Capture the cell that displays the provided text and extract its (X, Y) central coordinate. 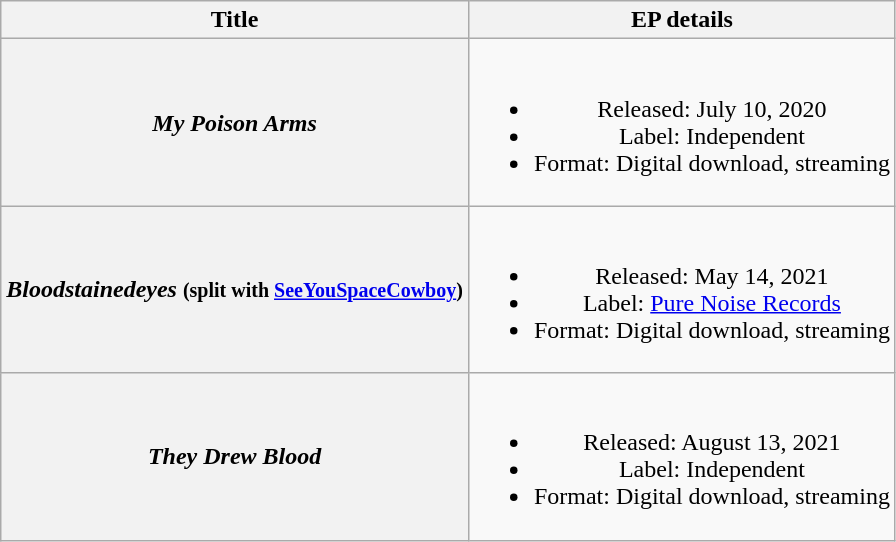
Released: May 14, 2021Label: Pure Noise RecordsFormat: Digital download, streaming (682, 290)
Released: August 13, 2021Label: IndependentFormat: Digital download, streaming (682, 456)
My Poison Arms (235, 122)
They Drew Blood (235, 456)
EP details (682, 20)
Released: July 10, 2020Label: IndependentFormat: Digital download, streaming (682, 122)
Bloodstainedeyes (split with SeeYouSpaceCowboy) (235, 290)
Title (235, 20)
